Identify which cell holds the provided text, then report its [x, y] central coordinate. 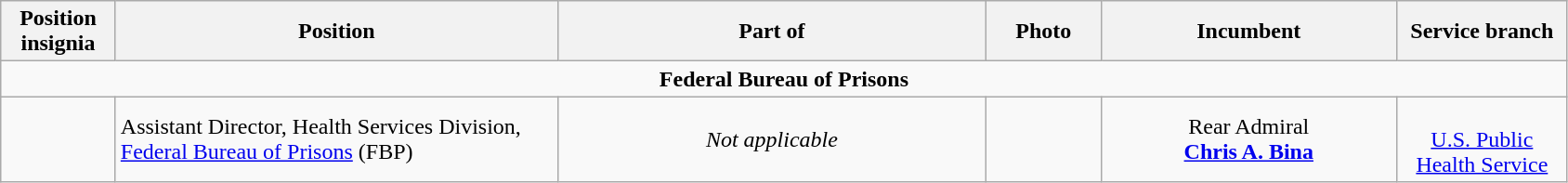
Incumbent [1248, 32]
Not applicable [771, 139]
Service branch [1483, 32]
Position [336, 32]
Federal Bureau of Prisons [784, 79]
Position insignia [59, 32]
Rear AdmiralChris A. Bina [1248, 139]
Assistant Director, Health Services Division, Federal Bureau of Prisons (FBP) [336, 139]
U.S. PublicHealth Service [1483, 139]
Photo [1043, 32]
Part of [771, 32]
